Output the (X, Y) coordinate of the center of the cell containing the given text.  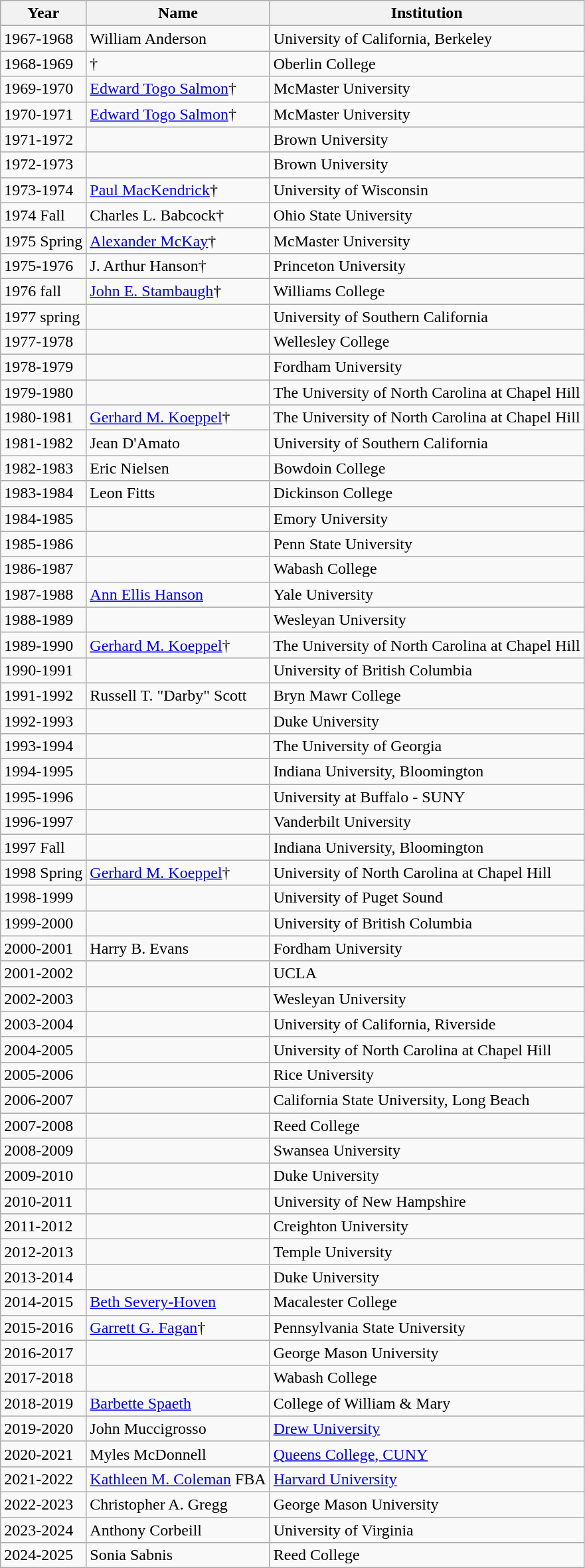
1993-1994 (44, 746)
Jean D'Amato (178, 443)
Russell T. "Darby" Scott (178, 695)
Sonia Sabnis (178, 1555)
2003-2004 (44, 1024)
1981-1982 (44, 443)
Macalester College (426, 1302)
1973-1974 (44, 190)
1985-1986 (44, 544)
Vanderbilt University (426, 822)
1992-1993 (44, 721)
1976 fall (44, 291)
Swansea University (426, 1151)
2008-2009 (44, 1151)
College of William & Mary (426, 1403)
Paul MacKendrick† (178, 190)
Princeton University (426, 266)
1968-1969 (44, 64)
2013-2014 (44, 1277)
1987-1988 (44, 594)
1995-1996 (44, 797)
Myles McDonnell (178, 1454)
Rice University (426, 1075)
2014-2015 (44, 1302)
1978-1979 (44, 367)
John E. Stambaugh† (178, 291)
Alexander McKay† (178, 240)
2000-2001 (44, 948)
Institution (426, 13)
2015-2016 (44, 1328)
Oberlin College (426, 64)
2019-2020 (44, 1429)
1990-1991 (44, 670)
1977-1978 (44, 342)
Ohio State University (426, 215)
1989-1990 (44, 645)
1974 Fall (44, 215)
Kathleen M. Coleman FBA (178, 1479)
1975 Spring (44, 240)
2024-2025 (44, 1555)
2005-2006 (44, 1075)
William Anderson (178, 39)
1971-1972 (44, 139)
2023-2024 (44, 1529)
Name (178, 13)
1988-1989 (44, 620)
Garrett G. Fagan† (178, 1328)
1999-2000 (44, 923)
2010-2011 (44, 1201)
University of California, Berkeley (426, 39)
1980-1981 (44, 418)
Bowdoin College (426, 468)
Pennsylvania State University (426, 1328)
California State University, Long Beach (426, 1100)
Wellesley College (426, 342)
2001-2002 (44, 974)
Temple University (426, 1252)
1997 Fall (44, 847)
1972-1973 (44, 165)
University of Virginia (426, 1529)
† (178, 64)
J. Arthur Hanson† (178, 266)
1991-1992 (44, 695)
2021-2022 (44, 1479)
2017-2018 (44, 1378)
Leon Fitts (178, 493)
The University of Georgia (426, 746)
Christopher A. Gregg (178, 1504)
1998 Spring (44, 873)
1994-1995 (44, 772)
Emory University (426, 519)
Yale University (426, 594)
University of Wisconsin (426, 190)
UCLA (426, 974)
Harvard University (426, 1479)
2002-2003 (44, 999)
Williams College (426, 291)
2012-2013 (44, 1252)
University of California, Riverside (426, 1024)
1998-1999 (44, 898)
Year (44, 13)
2007-2008 (44, 1126)
1975-1976 (44, 266)
1982-1983 (44, 468)
1996-1997 (44, 822)
University at Buffalo - SUNY (426, 797)
Eric Nielsen (178, 468)
1977 spring (44, 317)
2011-2012 (44, 1227)
2018-2019 (44, 1403)
2022-2023 (44, 1504)
John Muccigrosso (178, 1429)
1969-1970 (44, 89)
Drew University (426, 1429)
1967-1968 (44, 39)
1983-1984 (44, 493)
Anthony Corbeill (178, 1529)
2006-2007 (44, 1100)
2016-2017 (44, 1353)
Charles L. Babcock† (178, 215)
University of Puget Sound (426, 898)
Ann Ellis Hanson (178, 594)
Creighton University (426, 1227)
1979-1980 (44, 392)
2004-2005 (44, 1049)
2020-2021 (44, 1454)
Queens College, CUNY (426, 1454)
1986-1987 (44, 569)
Penn State University (426, 544)
Bryn Mawr College (426, 695)
1984-1985 (44, 519)
University of New Hampshire (426, 1201)
Harry B. Evans (178, 948)
Beth Severy-Hoven (178, 1302)
Barbette Spaeth (178, 1403)
Dickinson College (426, 493)
1970-1971 (44, 114)
2009-2010 (44, 1176)
